From the cell containing the given text, extract its center point as [x, y] coordinate. 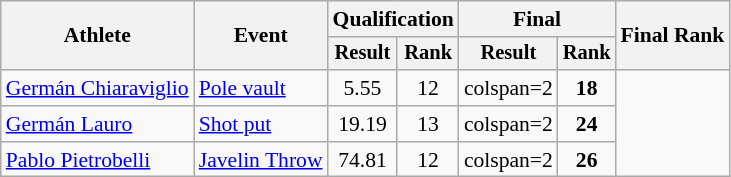
19.19 [363, 124]
12 [428, 88]
Germán Lauro [98, 124]
18 [587, 88]
Athlete [98, 36]
Final Rank [672, 36]
13 [428, 124]
Final [538, 19]
Pole vault [261, 88]
5.55 [363, 88]
24 [587, 124]
Event [261, 36]
Qualification [394, 19]
Germán Chiaraviglio [98, 88]
Shot put [261, 124]
